Find where the given text appears and provide that cell's center as [X, Y] coordinate. 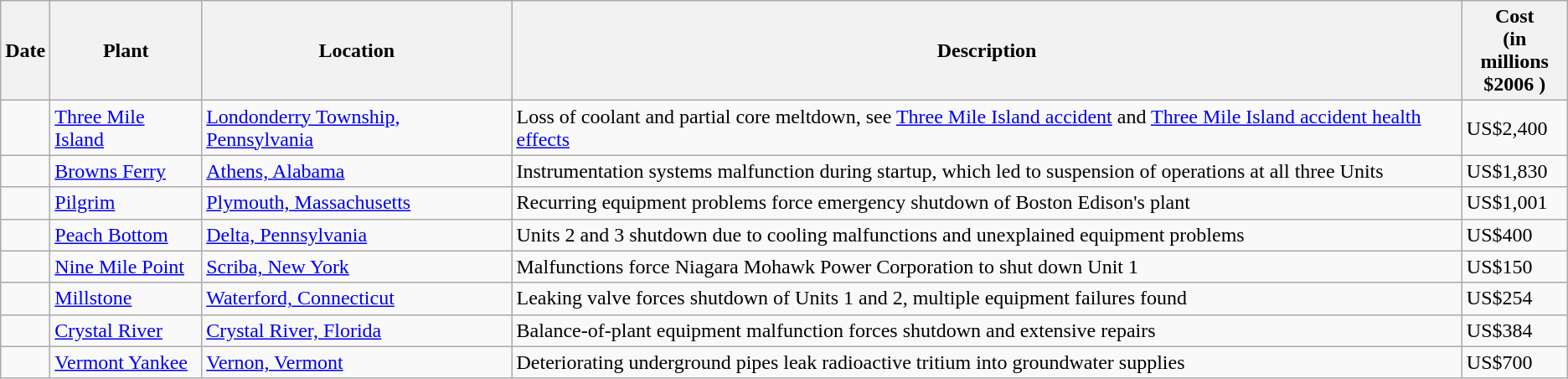
Scriba, New York [357, 267]
Londonderry Township, Pennsylvania [357, 127]
Recurring equipment problems force emergency shutdown of Boston Edison's plant [987, 203]
US$1,830 [1514, 171]
Malfunctions force Niagara Mohawk Power Corporation to shut down Unit 1 [987, 267]
Date [25, 50]
Instrumentation systems malfunction during startup, which led to suspension of operations at all three Units [987, 171]
Crystal River [126, 330]
Millstone [126, 299]
US$700 [1514, 362]
Units 2 and 3 shutdown due to cooling malfunctions and unexplained equipment problems [987, 235]
Vermont Yankee [126, 362]
US$150 [1514, 267]
Leaking valve forces shutdown of Units 1 and 2, multiple equipment failures found [987, 299]
Three Mile Island [126, 127]
Deteriorating underground pipes leak radioactive tritium into groundwater supplies [987, 362]
Delta, Pennsylvania [357, 235]
Waterford, Connecticut [357, 299]
Description [987, 50]
US$384 [1514, 330]
Athens, Alabama [357, 171]
Loss of coolant and partial core meltdown, see Three Mile Island accident and Three Mile Island accident health effects [987, 127]
Cost (in millions $2006 ) [1514, 50]
Location [357, 50]
Plant [126, 50]
Peach Bottom [126, 235]
US$1,001 [1514, 203]
Crystal River, Florida [357, 330]
Nine Mile Point [126, 267]
Vernon, Vermont [357, 362]
US$254 [1514, 299]
US$400 [1514, 235]
Pilgrim [126, 203]
Plymouth, Massachusetts [357, 203]
US$2,400 [1514, 127]
Browns Ferry [126, 171]
Balance-of-plant equipment malfunction forces shutdown and extensive repairs [987, 330]
